For the text-containing cell, return its midpoint in [x, y] coordinate format. 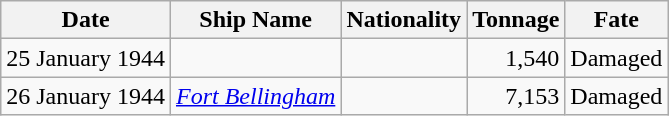
1,540 [516, 58]
25 January 1944 [86, 58]
Date [86, 20]
Tonnage [516, 20]
Fort Bellingham [255, 96]
26 January 1944 [86, 96]
7,153 [516, 96]
Ship Name [255, 20]
Nationality [404, 20]
Fate [616, 20]
